Extract the (x, y) coordinate from the center of the cell holding the provided text.  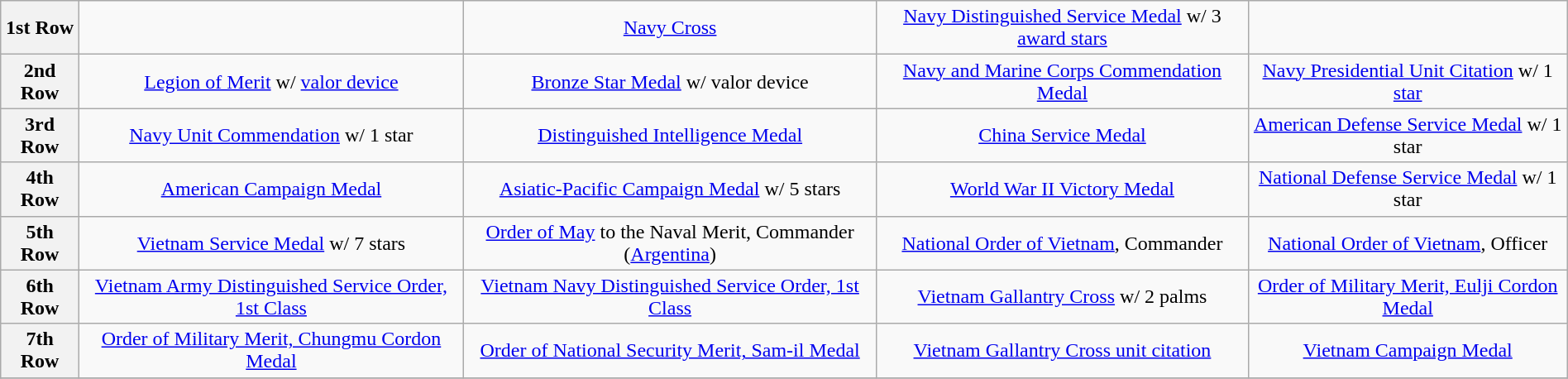
National Order of Vietnam, Commander (1062, 243)
6th Row (40, 296)
Vietnam Army Distinguished Service Order, 1st Class (271, 296)
National Defense Service Medal w/ 1 star (1408, 189)
Navy Cross (670, 28)
China Service Medal (1062, 136)
4th Row (40, 189)
Vietnam Navy Distinguished Service Order, 1st Class (670, 296)
American Defense Service Medal w/ 1 star (1408, 136)
1st Row (40, 28)
Distinguished Intelligence Medal (670, 136)
7th Row (40, 351)
Navy Distinguished Service Medal w/ 3 award stars (1062, 28)
Navy Presidential Unit Citation w/ 1 star (1408, 81)
Vietnam Gallantry Cross w/ 2 palms (1062, 296)
3rd Row (40, 136)
Asiatic-Pacific Campaign Medal w/ 5 stars (670, 189)
Order of Military Merit, Eulji Cordon Medal (1408, 296)
Order of May to the Naval Merit, Commander (Argentina) (670, 243)
National Order of Vietnam, Officer (1408, 243)
Vietnam Service Medal w/ 7 stars (271, 243)
American Campaign Medal (271, 189)
Order of Military Merit, Chungmu Cordon Medal (271, 351)
World War II Victory Medal (1062, 189)
5th Row (40, 243)
Order of National Security Merit, Sam-il Medal (670, 351)
Vietnam Campaign Medal (1408, 351)
Bronze Star Medal w/ valor device (670, 81)
Navy and Marine Corps Commendation Medal (1062, 81)
Vietnam Gallantry Cross unit citation (1062, 351)
2nd Row (40, 81)
Navy Unit Commendation w/ 1 star (271, 136)
Legion of Merit w/ valor device (271, 81)
